From the cell containing the given text, extract its center point as [X, Y] coordinate. 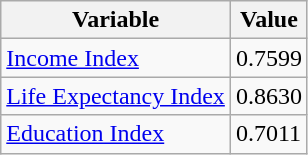
0.7011 [268, 134]
Value [268, 20]
Education Index [116, 134]
Life Expectancy Index [116, 96]
0.7599 [268, 58]
Income Index [116, 58]
Variable [116, 20]
0.8630 [268, 96]
